Output the [x, y] coordinate of the center of the cell containing the given text.  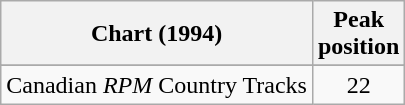
22 [358, 85]
Canadian RPM Country Tracks [157, 85]
Peakposition [358, 34]
Chart (1994) [157, 34]
